Output the (x, y) coordinate of the center of the cell containing the given text.  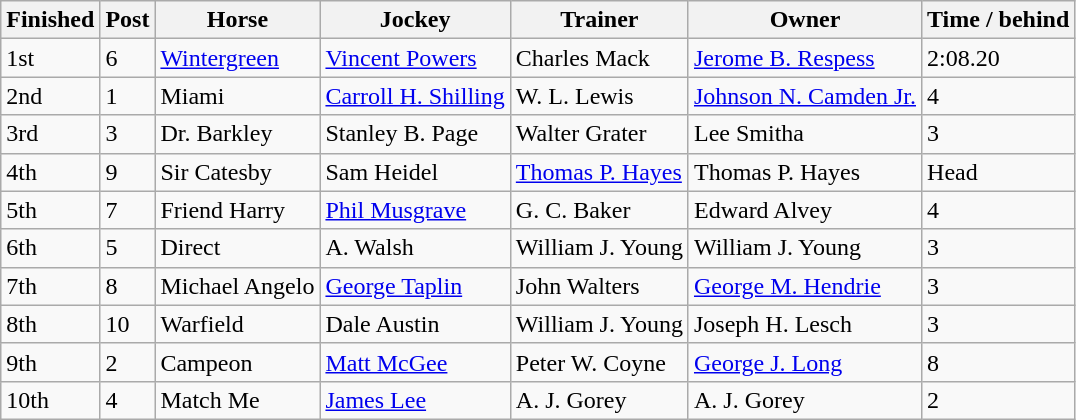
Time / behind (998, 20)
10th (50, 400)
Vincent Powers (415, 58)
Carroll H. Shilling (415, 96)
Campeon (238, 362)
Friend Harry (238, 210)
Dale Austin (415, 324)
Match Me (238, 400)
Finished (50, 20)
Jockey (415, 20)
Walter Grater (599, 134)
1 (128, 96)
6 (128, 58)
5th (50, 210)
10 (128, 324)
2nd (50, 96)
7th (50, 286)
Trainer (599, 20)
Dr. Barkley (238, 134)
George Taplin (415, 286)
Stanley B. Page (415, 134)
Warfield (238, 324)
Jerome B. Respess (804, 58)
Charles Mack (599, 58)
Johnson N. Camden Jr. (804, 96)
4th (50, 172)
3rd (50, 134)
Matt McGee (415, 362)
A. Walsh (415, 248)
John Walters (599, 286)
Edward Alvey (804, 210)
Sir Catesby (238, 172)
8th (50, 324)
Miami (238, 96)
George J. Long (804, 362)
Owner (804, 20)
Michael Angelo (238, 286)
Wintergreen (238, 58)
James Lee (415, 400)
Sam Heidel (415, 172)
Post (128, 20)
Peter W. Coyne (599, 362)
George M. Hendrie (804, 286)
Horse (238, 20)
7 (128, 210)
Direct (238, 248)
9 (128, 172)
5 (128, 248)
W. L. Lewis (599, 96)
1st (50, 58)
Head (998, 172)
2:08.20 (998, 58)
Lee Smitha (804, 134)
G. C. Baker (599, 210)
Phil Musgrave (415, 210)
Joseph H. Lesch (804, 324)
6th (50, 248)
9th (50, 362)
